Capture the cell that displays the provided text and extract its [x, y] central coordinate. 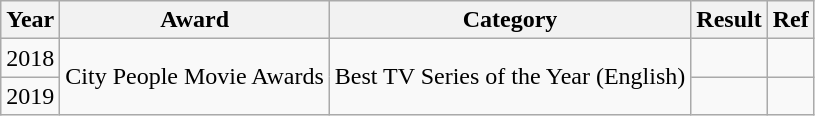
Category [510, 20]
Ref [790, 20]
Result [729, 20]
City People Movie Awards [195, 77]
Award [195, 20]
Year [30, 20]
2019 [30, 96]
Best TV Series of the Year (English) [510, 77]
2018 [30, 58]
